Capture the cell that displays the provided text and extract its [X, Y] central coordinate. 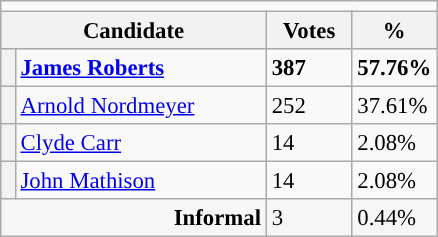
Votes [309, 31]
387 [309, 68]
252 [309, 106]
57.76% [394, 68]
Arnold Nordmeyer [140, 106]
Candidate [134, 31]
James Roberts [140, 68]
% [394, 31]
Clyde Carr [140, 143]
37.61% [394, 106]
John Mathison [140, 181]
